Provide the [X, Y] coordinate of the cell's center where the given text is located.  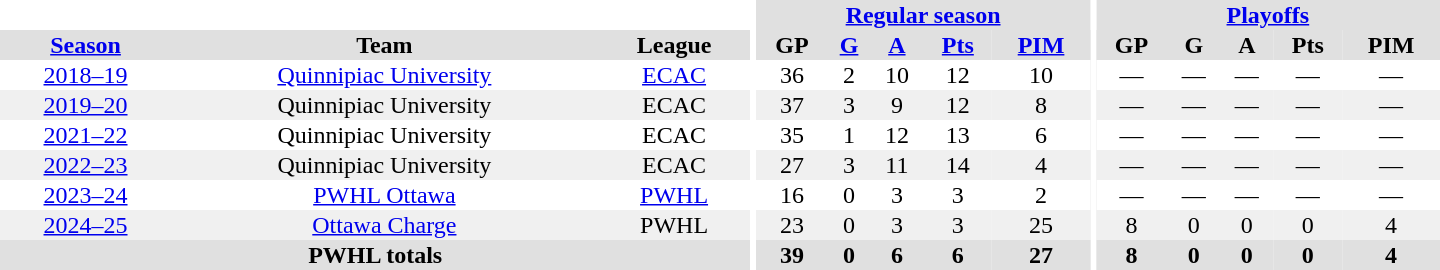
23 [792, 225]
2021–22 [86, 135]
Ottawa Charge [384, 225]
13 [958, 135]
2018–19 [86, 75]
35 [792, 135]
Season [86, 45]
2023–24 [86, 195]
2022–23 [86, 165]
14 [958, 165]
PWHL Ottawa [384, 195]
11 [896, 165]
2019–20 [86, 105]
League [674, 45]
36 [792, 75]
9 [896, 105]
25 [1041, 225]
PWHL totals [375, 255]
Playoffs [1268, 15]
39 [792, 255]
Team [384, 45]
2024–25 [86, 225]
Regular season [923, 15]
37 [792, 105]
16 [792, 195]
1 [850, 135]
